Find where the given text appears and provide that cell's center as (X, Y) coordinate. 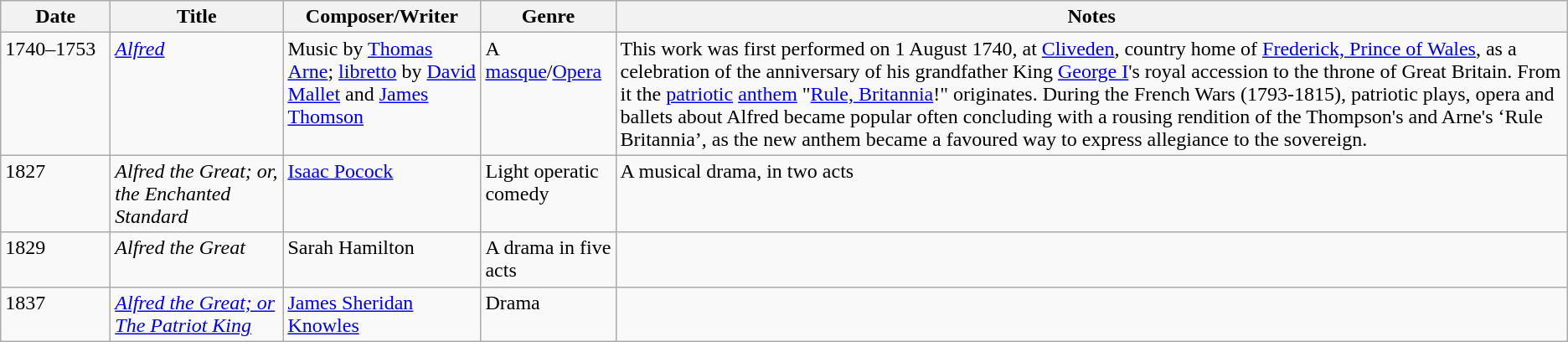
Title (197, 17)
1827 (55, 194)
Notes (1091, 17)
Alfred the Great; or, the Enchanted Standard (197, 194)
Alfred the Great (197, 260)
1740–1753 (55, 94)
Alfred the Great; or The Patriot King (197, 313)
Date (55, 17)
1837 (55, 313)
James Sheridan Knowles (382, 313)
Sarah Hamilton (382, 260)
A musical drama, in two acts (1091, 194)
A drama in five acts (548, 260)
A masque/Opera (548, 94)
Genre (548, 17)
1829 (55, 260)
Drama (548, 313)
Light operatic comedy (548, 194)
Isaac Pocock (382, 194)
Composer/Writer (382, 17)
Alfred (197, 94)
Music by Thomas Arne; libretto by David Mallet and James Thomson (382, 94)
